Provide the [x, y] coordinate of the cell's center where the given text is located.  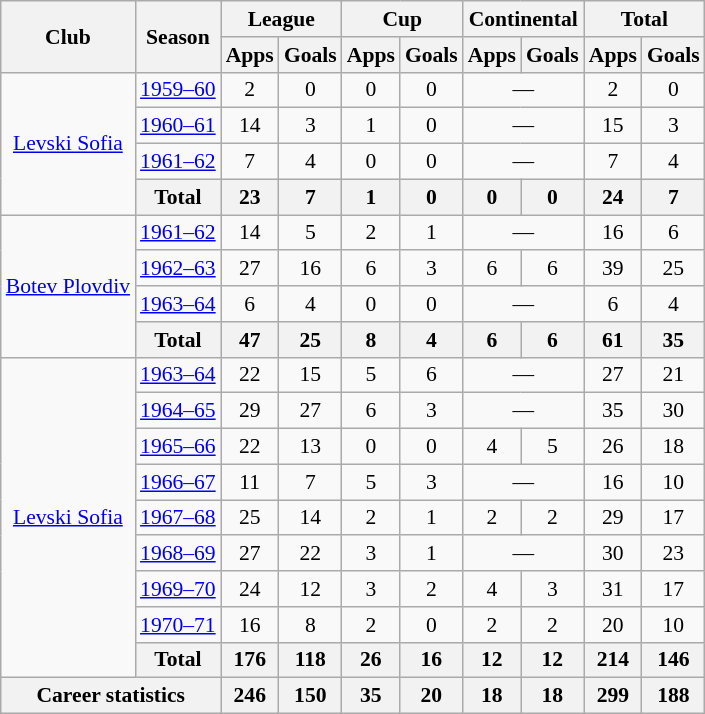
176 [250, 660]
League [282, 19]
1967–68 [178, 518]
246 [250, 696]
1965–66 [178, 447]
21 [674, 375]
1964–65 [178, 411]
47 [250, 340]
Career statistics [111, 696]
118 [310, 660]
1970–71 [178, 625]
1968–69 [178, 554]
Cup [402, 19]
299 [613, 696]
1959–60 [178, 90]
Continental [524, 19]
1966–67 [178, 482]
188 [674, 696]
1962–63 [178, 269]
13 [310, 447]
1960–61 [178, 126]
Club [68, 36]
214 [613, 660]
146 [674, 660]
11 [250, 482]
61 [613, 340]
31 [613, 589]
150 [310, 696]
Season [178, 36]
39 [613, 269]
Botev Plovdiv [68, 286]
1969–70 [178, 589]
